Locate the cell with the specified text and output its [x, y] center coordinate. 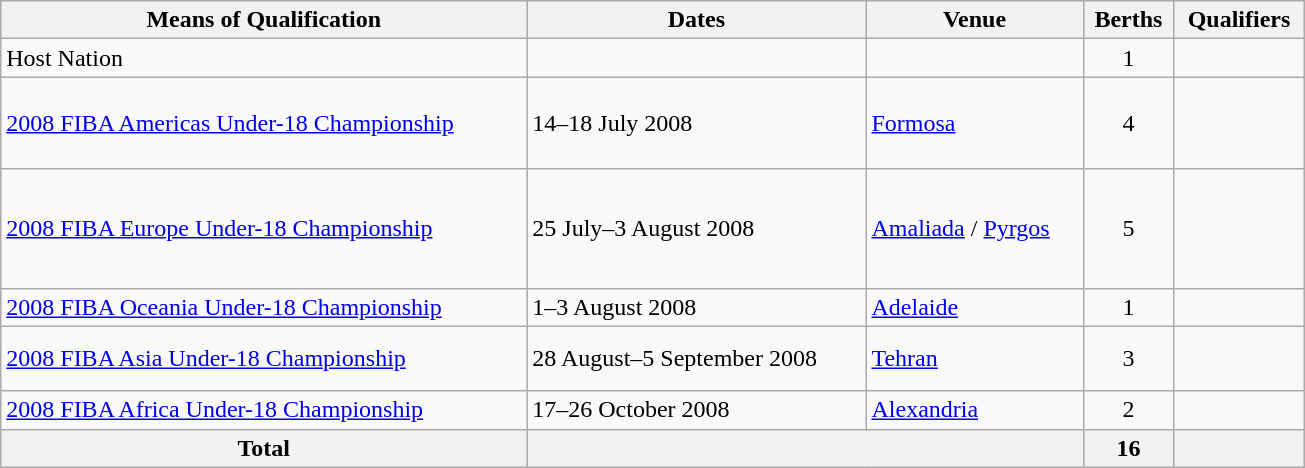
Venue [974, 20]
Amaliada / Pyrgos [974, 228]
Tehran [974, 358]
Berths [1128, 20]
2 [1128, 410]
Alexandria [974, 410]
3 [1128, 358]
1–3 August 2008 [696, 307]
14–18 July 2008 [696, 123]
Qualifiers [1239, 20]
2008 FIBA Oceania Under-18 Championship [264, 307]
4 [1128, 123]
Host Nation [264, 58]
28 August–5 September 2008 [696, 358]
25 July–3 August 2008 [696, 228]
2008 FIBA Europe Under-18 Championship [264, 228]
17–26 October 2008 [696, 410]
16 [1128, 448]
2008 FIBA Americas Under-18 Championship [264, 123]
2008 FIBA Asia Under-18 Championship [264, 358]
Total [264, 448]
Means of Qualification [264, 20]
Dates [696, 20]
Adelaide [974, 307]
2008 FIBA Africa Under-18 Championship [264, 410]
5 [1128, 228]
Formosa [974, 123]
